Identify which cell holds the provided text, then report its (X, Y) central coordinate. 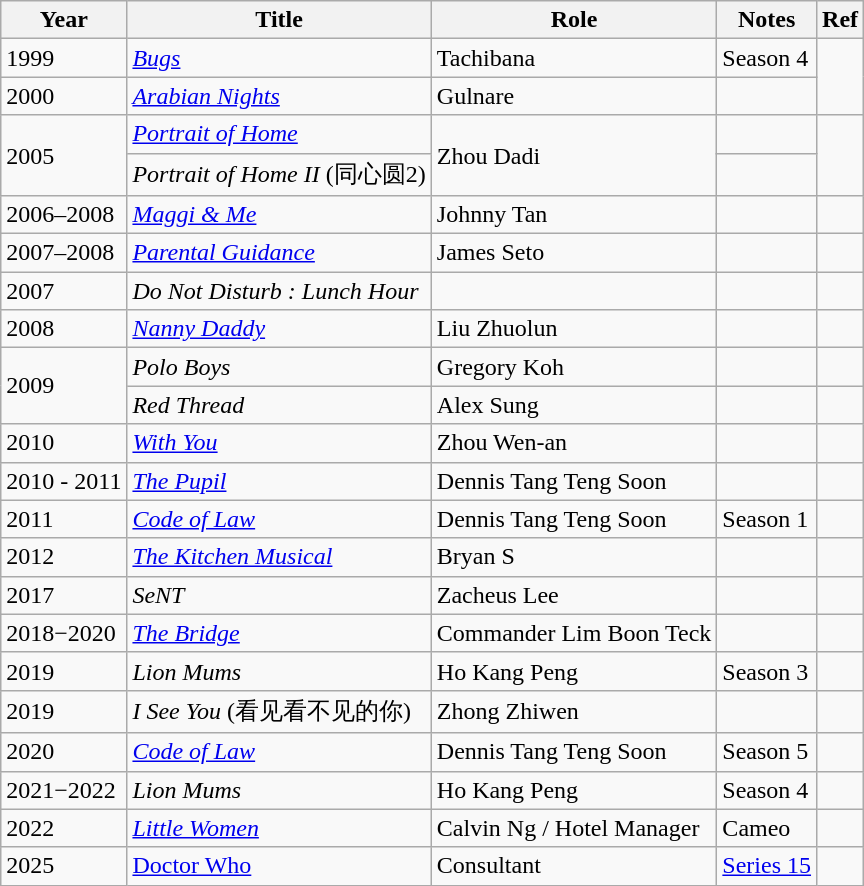
James Seto (574, 253)
Zhou Wen-an (574, 443)
2010 - 2011 (64, 481)
2007 (64, 291)
Maggi & Me (279, 215)
Season 5 (767, 752)
2025 (64, 866)
Commander Lim Boon Teck (574, 633)
Zacheus Lee (574, 595)
Notes (767, 20)
2000 (64, 96)
2006–2008 (64, 215)
Red Thread (279, 405)
Title (279, 20)
2005 (64, 156)
Parental Guidance (279, 253)
Year (64, 20)
Zhong Zhiwen (574, 712)
2012 (64, 557)
Nanny Daddy (279, 329)
Ref (840, 20)
Bugs (279, 58)
Season 3 (767, 671)
2020 (64, 752)
2011 (64, 519)
2017 (64, 595)
Series 15 (767, 866)
Liu Zhuolun (574, 329)
Alex Sung (574, 405)
Doctor Who (279, 866)
2021−2022 (64, 790)
2022 (64, 828)
Tachibana (574, 58)
The Bridge (279, 633)
Role (574, 20)
Season 1 (767, 519)
Portrait of Home II (同心圆2) (279, 174)
Gregory Koh (574, 367)
1999 (64, 58)
I See You (看见看不见的你) (279, 712)
Zhou Dadi (574, 156)
Consultant (574, 866)
Johnny Tan (574, 215)
2010 (64, 443)
2018−2020 (64, 633)
Calvin Ng / Hotel Manager (574, 828)
Bryan S (574, 557)
With You (279, 443)
2007–2008 (64, 253)
Portrait of Home (279, 134)
The Kitchen Musical (279, 557)
The Pupil (279, 481)
Gulnare (574, 96)
SeNT (279, 595)
Do Not Disturb : Lunch Hour (279, 291)
Cameo (767, 828)
2008 (64, 329)
Little Women (279, 828)
Polo Boys (279, 367)
Arabian Nights (279, 96)
2009 (64, 386)
